Capture the cell that displays the provided text and extract its (x, y) central coordinate. 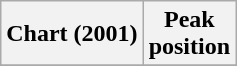
Peakposition (189, 34)
Chart (2001) (72, 34)
